Identify which cell holds the provided text, then report its [x, y] central coordinate. 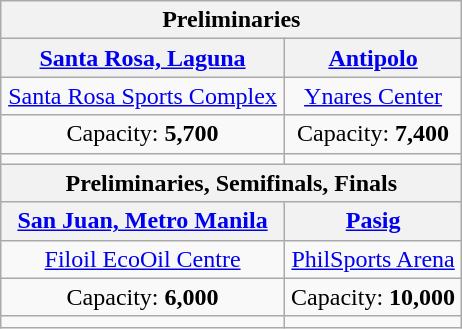
PhilSports Arena [372, 259]
Pasig [372, 221]
Capacity: 6,000 [143, 297]
Preliminaries [232, 20]
Capacity: 5,700 [143, 134]
Capacity: 7,400 [372, 134]
San Juan, Metro Manila [143, 221]
Preliminaries, Semifinals, Finals [232, 183]
Capacity: 10,000 [372, 297]
Ynares Center [372, 96]
Antipolo [372, 58]
Santa Rosa, Laguna [143, 58]
Filoil EcoOil Centre [143, 259]
Santa Rosa Sports Complex [143, 96]
